Locate the cell with the specified text and output its (X, Y) center coordinate. 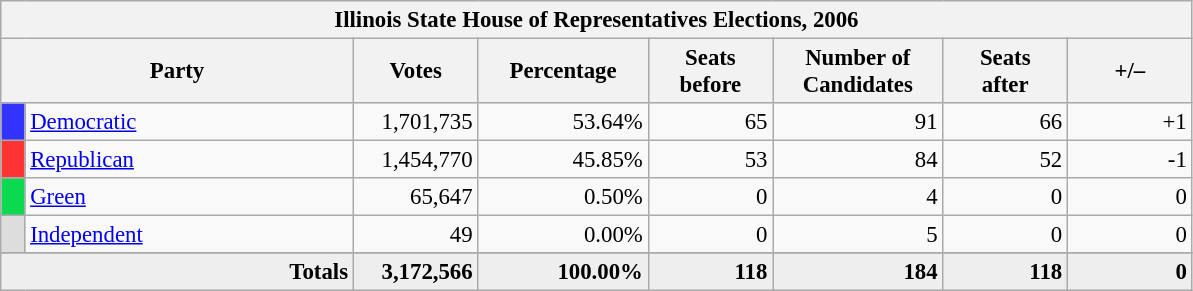
-1 (1130, 160)
91 (858, 122)
65,647 (416, 197)
52 (1006, 160)
+1 (1130, 122)
53 (710, 160)
4 (858, 197)
84 (858, 160)
Democratic (189, 122)
Seatsafter (1006, 72)
1,454,770 (416, 160)
Votes (416, 72)
Number ofCandidates (858, 72)
66 (1006, 122)
Green (189, 197)
+/– (1130, 72)
49 (416, 235)
0.50% (563, 197)
Percentage (563, 72)
Republican (189, 160)
Independent (189, 235)
53.64% (563, 122)
Party (178, 72)
0.00% (563, 235)
Seatsbefore (710, 72)
65 (710, 122)
45.85% (563, 160)
1,701,735 (416, 122)
5 (858, 235)
Illinois State House of Representatives Elections, 2006 (596, 20)
